Scan for the cell matching the given text and deliver its (X, Y) coordinate at center. 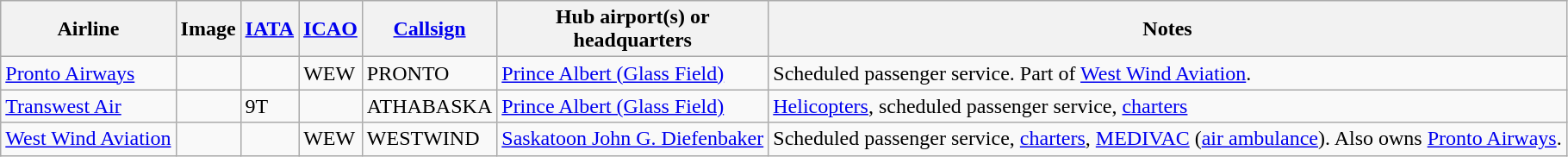
Callsign (429, 29)
Image (208, 29)
Saskatoon John G. Diefenbaker (632, 139)
Pronto Airways (88, 73)
ICAO (331, 29)
IATA (270, 29)
ATHABASKA (429, 106)
Hub airport(s) orheadquarters (632, 29)
Airline (88, 29)
PRONTO (429, 73)
Helicopters, scheduled passenger service, charters (1167, 106)
WESTWIND (429, 139)
Scheduled passenger service, charters, MEDIVAC (air ambulance). Also owns Pronto Airways. (1167, 139)
9T (270, 106)
Notes (1167, 29)
West Wind Aviation (88, 139)
Transwest Air (88, 106)
Scheduled passenger service. Part of West Wind Aviation. (1167, 73)
